Return [x, y] of the center of cell containing provided text 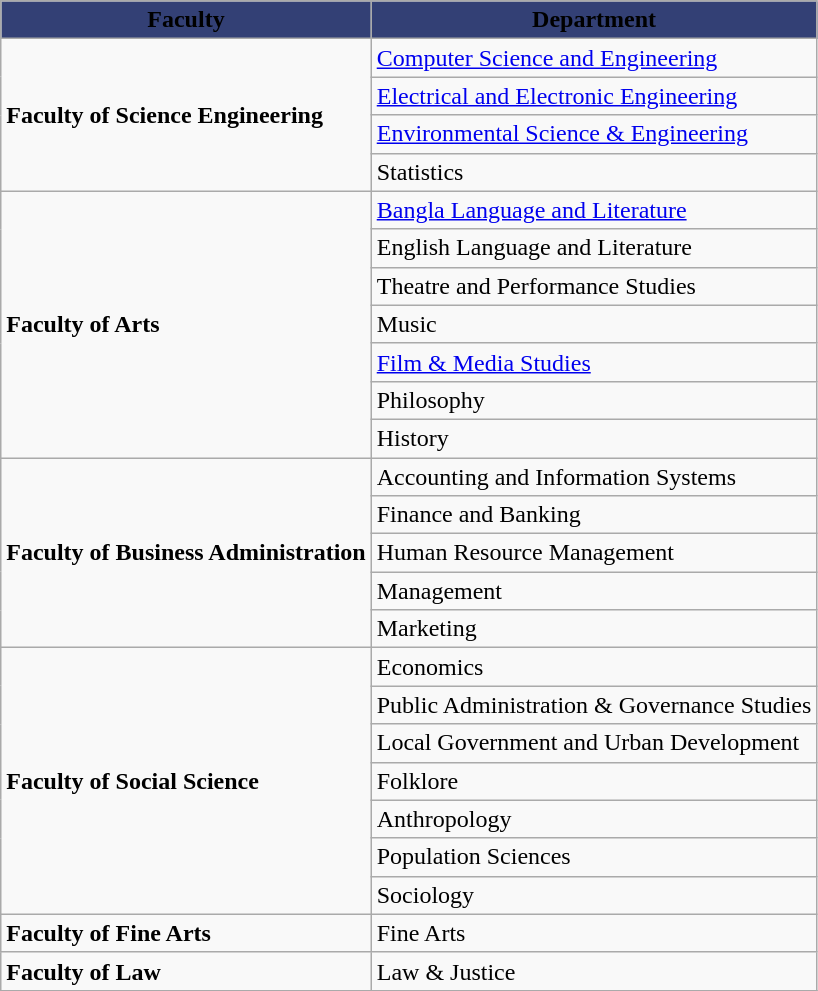
Folklore [594, 781]
Computer Science and Engineering [594, 58]
Economics [594, 667]
Anthropology [594, 819]
Management [594, 591]
Electrical and Electronic Engineering [594, 96]
Department [594, 20]
Human Resource Management [594, 553]
Sociology [594, 895]
Faculty of Fine Arts [186, 933]
Faculty of Law [186, 971]
Environmental Science & Engineering [594, 134]
Marketing [594, 629]
Accounting and Information Systems [594, 477]
Faculty of Science Engineering [186, 115]
Faculty of Business Administration [186, 553]
Law & Justice [594, 971]
Film & Media Studies [594, 362]
Philosophy [594, 400]
English Language and Literature [594, 248]
Fine Arts [594, 933]
Bangla Language and Literature [594, 210]
Theatre and Performance Studies [594, 286]
Public Administration & Governance Studies [594, 705]
Faculty [186, 20]
Statistics [594, 172]
Faculty of Arts [186, 324]
Population Sciences [594, 857]
History [594, 438]
Music [594, 324]
Faculty of Social Science [186, 781]
Finance and Banking [594, 515]
Local Government and Urban Development [594, 743]
